Pinpoint the cell where the given text exists, returning its (X, Y) midpoint coordinate. 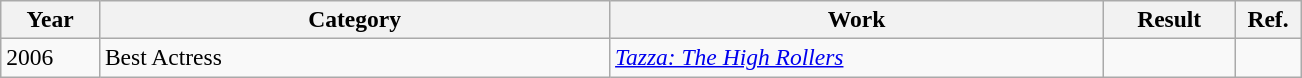
Category (354, 19)
Year (50, 19)
Tazza: The High Rollers (857, 57)
Ref. (1268, 19)
Best Actress (354, 57)
2006 (50, 57)
Result (1169, 19)
Work (857, 19)
